Find where the given text appears and provide that cell's center as (x, y) coordinate. 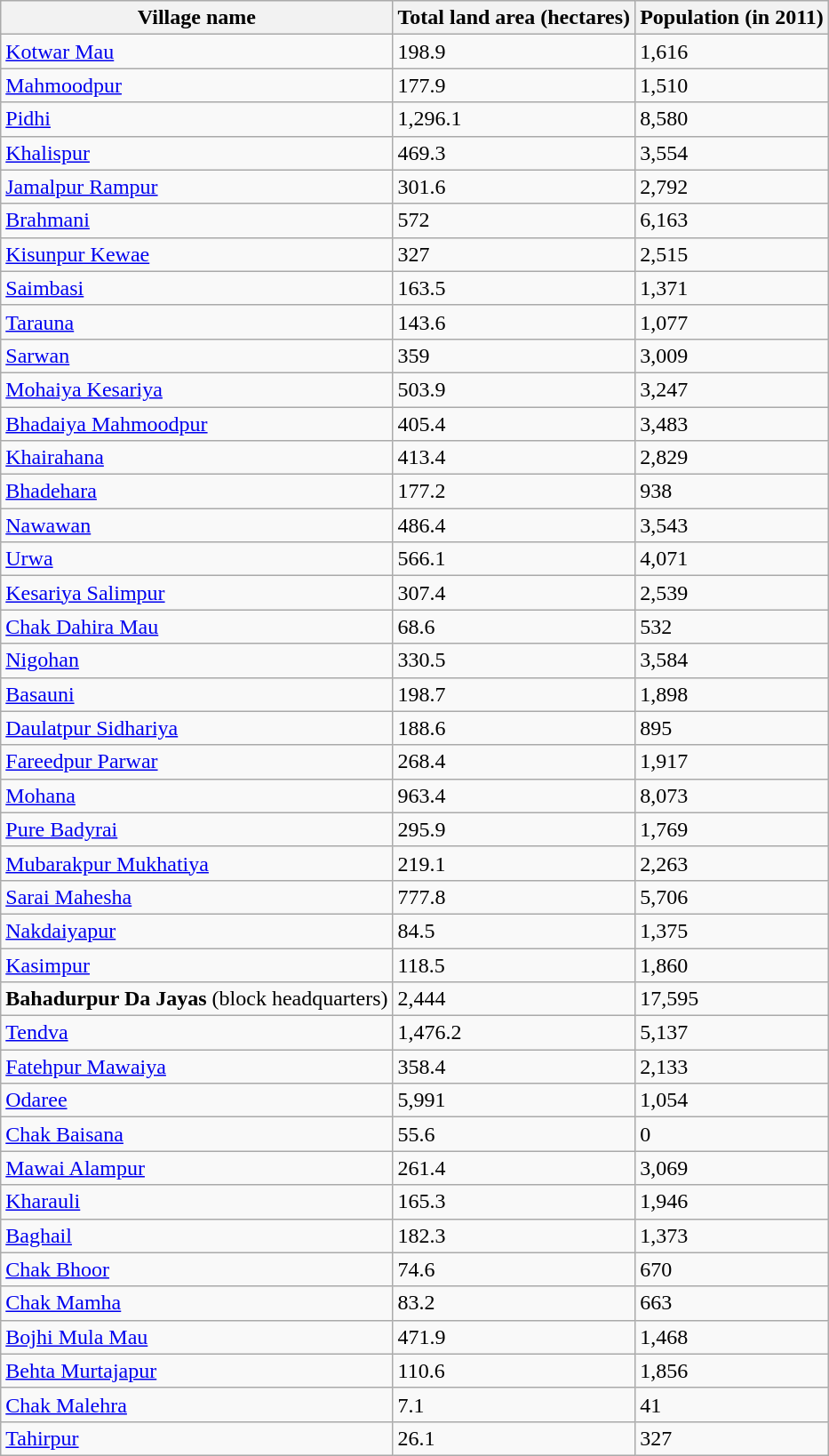
Fareedpur Parwar (197, 762)
Odaree (197, 1100)
Bojhi Mula Mau (197, 1337)
670 (732, 1269)
2,444 (514, 999)
Tahirpur (197, 1438)
Kasimpur (197, 964)
1,077 (732, 322)
2,829 (732, 458)
198.9 (514, 52)
Mohaiya Kesariya (197, 389)
503.9 (514, 389)
307.4 (514, 593)
177.9 (514, 85)
Saimbasi (197, 288)
1,296.1 (514, 119)
5,991 (514, 1100)
3,247 (732, 389)
Behta Murtajapur (197, 1371)
1,769 (732, 829)
Tarauna (197, 322)
41 (732, 1404)
Nakdaiyapur (197, 931)
Mohana (197, 796)
1,856 (732, 1371)
261.4 (514, 1168)
3,009 (732, 356)
8,073 (732, 796)
Pidhi (197, 119)
405.4 (514, 424)
2,539 (732, 593)
Tendva (197, 1033)
7.1 (514, 1404)
1,946 (732, 1202)
Nigohan (197, 660)
Chak Malehra (197, 1404)
6,163 (732, 220)
Khairahana (197, 458)
358.4 (514, 1067)
4,071 (732, 559)
Total land area (hectares) (514, 18)
55.6 (514, 1134)
219.1 (514, 863)
Mawai Alampur (197, 1168)
330.5 (514, 660)
163.5 (514, 288)
17,595 (732, 999)
2,515 (732, 254)
Daulatpur Sidhariya (197, 728)
Chak Mamha (197, 1303)
Basauni (197, 694)
471.9 (514, 1337)
Urwa (197, 559)
1,371 (732, 288)
295.9 (514, 829)
938 (732, 492)
2,133 (732, 1067)
469.3 (514, 153)
1,468 (732, 1337)
Jamalpur Rampur (197, 187)
963.4 (514, 796)
268.4 (514, 762)
Kesariya Salimpur (197, 593)
Bhadaiya Mahmoodpur (197, 424)
777.8 (514, 897)
2,263 (732, 863)
1,510 (732, 85)
532 (732, 627)
566.1 (514, 559)
198.7 (514, 694)
Chak Baisana (197, 1134)
1,917 (732, 762)
1,860 (732, 964)
3,483 (732, 424)
5,137 (732, 1033)
3,543 (732, 525)
177.2 (514, 492)
2,792 (732, 187)
5,706 (732, 897)
Mahmoodpur (197, 85)
572 (514, 220)
110.6 (514, 1371)
Pure Badyrai (197, 829)
Chak Dahira Mau (197, 627)
1,898 (732, 694)
1,373 (732, 1236)
8,580 (732, 119)
413.4 (514, 458)
663 (732, 1303)
Bahadurpur Da Jayas (block headquarters) (197, 999)
Sarwan (197, 356)
Kotwar Mau (197, 52)
84.5 (514, 931)
165.3 (514, 1202)
182.3 (514, 1236)
Sarai Mahesha (197, 897)
3,584 (732, 660)
Fatehpur Mawaiya (197, 1067)
Mubarakpur Mukhatiya (197, 863)
Brahmani (197, 220)
26.1 (514, 1438)
3,554 (732, 153)
3,069 (732, 1168)
Kisunpur Kewae (197, 254)
68.6 (514, 627)
83.2 (514, 1303)
0 (732, 1134)
Chak Bhoor (197, 1269)
Baghail (197, 1236)
1,476.2 (514, 1033)
Kharauli (197, 1202)
Population (in 2011) (732, 18)
74.6 (514, 1269)
143.6 (514, 322)
486.4 (514, 525)
Village name (197, 18)
188.6 (514, 728)
359 (514, 356)
Nawawan (197, 525)
301.6 (514, 187)
Bhadehara (197, 492)
1,375 (732, 931)
118.5 (514, 964)
1,054 (732, 1100)
Khalispur (197, 153)
1,616 (732, 52)
895 (732, 728)
